Capture the cell that displays the provided text and extract its [X, Y] central coordinate. 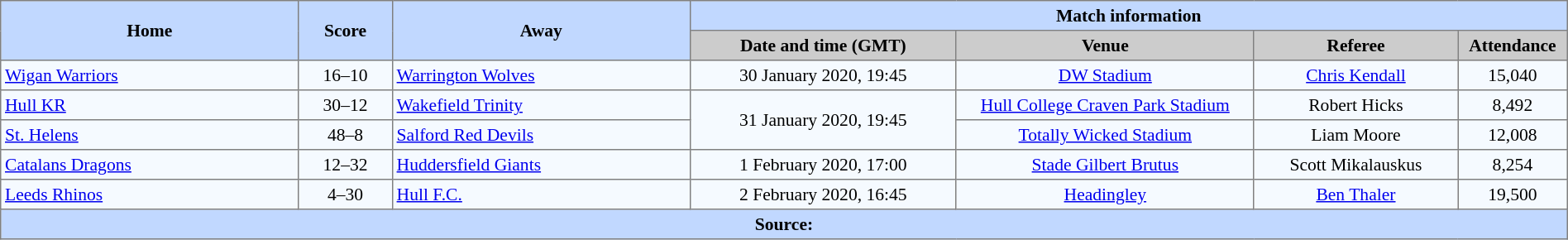
Huddersfield Giants [541, 165]
Source: [784, 224]
15,040 [1513, 75]
Stade Gilbert Brutus [1105, 165]
DW Stadium [1105, 75]
Venue [1105, 46]
4–30 [346, 194]
Warrington Wolves [541, 75]
Wakefield Trinity [541, 105]
Away [541, 31]
30 January 2020, 19:45 [823, 75]
Ben Thaler [1355, 194]
8,254 [1513, 165]
Hull College Craven Park Stadium [1105, 105]
31 January 2020, 19:45 [823, 120]
16–10 [346, 75]
St. Helens [150, 135]
Totally Wicked Stadium [1105, 135]
Wigan Warriors [150, 75]
Hull KR [150, 105]
Leeds Rhinos [150, 194]
Attendance [1513, 46]
Referee [1355, 46]
Salford Red Devils [541, 135]
Headingley [1105, 194]
30–12 [346, 105]
19,500 [1513, 194]
Home [150, 31]
1 February 2020, 17:00 [823, 165]
12,008 [1513, 135]
Match information [1128, 16]
2 February 2020, 16:45 [823, 194]
Catalans Dragons [150, 165]
Robert Hicks [1355, 105]
Date and time (GMT) [823, 46]
Hull F.C. [541, 194]
12–32 [346, 165]
Chris Kendall [1355, 75]
Score [346, 31]
8,492 [1513, 105]
Scott Mikalauskus [1355, 165]
48–8 [346, 135]
Liam Moore [1355, 135]
